Pinpoint the cell where the given text exists, returning its [X, Y] midpoint coordinate. 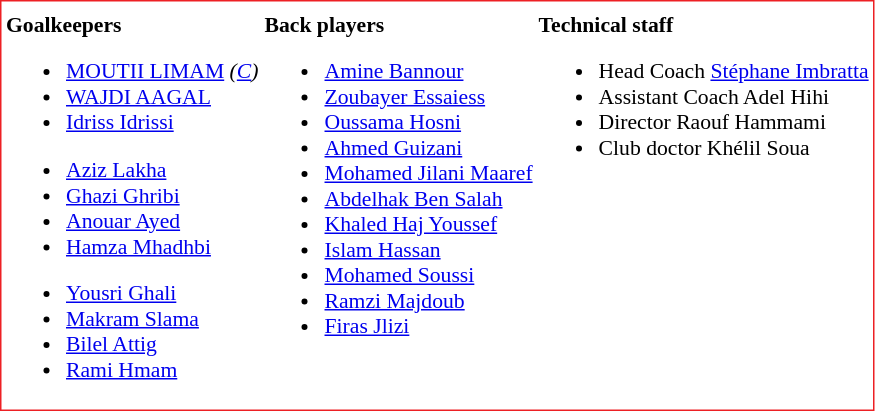
Technical staffHead Coach Stéphane ImbrattaAssistant Coach Adel HihiDirector Raouf HammamiClub doctor Khélil Soua [704, 208]
